Return the [X, Y] coordinate for the center point of the cell that contains the specified text.  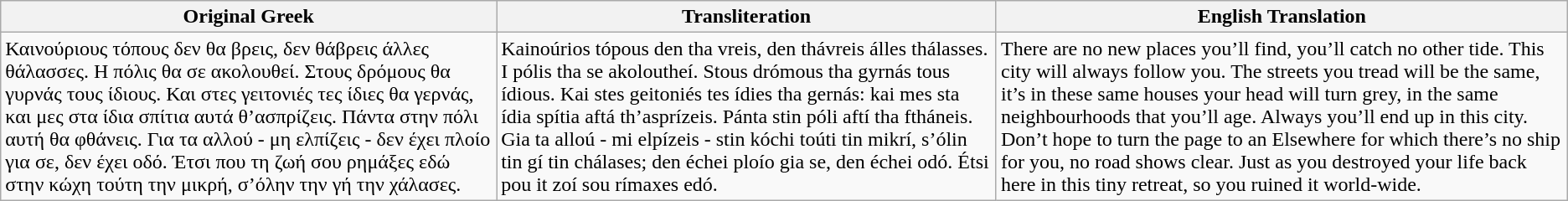
English Translation [1282, 17]
Transliteration [747, 17]
Original Greek [249, 17]
